Provide the (X, Y) coordinate of the cell's center where the given text is located.  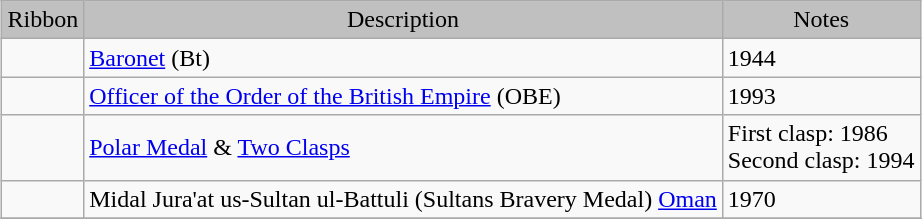
1944 (821, 58)
Notes (821, 20)
Midal Jura'at us-Sultan ul-Battuli (Sultans Bravery Medal) Oman (404, 199)
Baronet (Bt) (404, 58)
1993 (821, 96)
1970 (821, 199)
Polar Medal & Two Clasps (404, 148)
Officer of the Order of the British Empire (OBE) (404, 96)
First clasp: 1986 Second clasp: 1994 (821, 148)
Description (404, 20)
Ribbon (43, 20)
